Search for the cell housing the specified text and yield its (x, y) center coordinate. 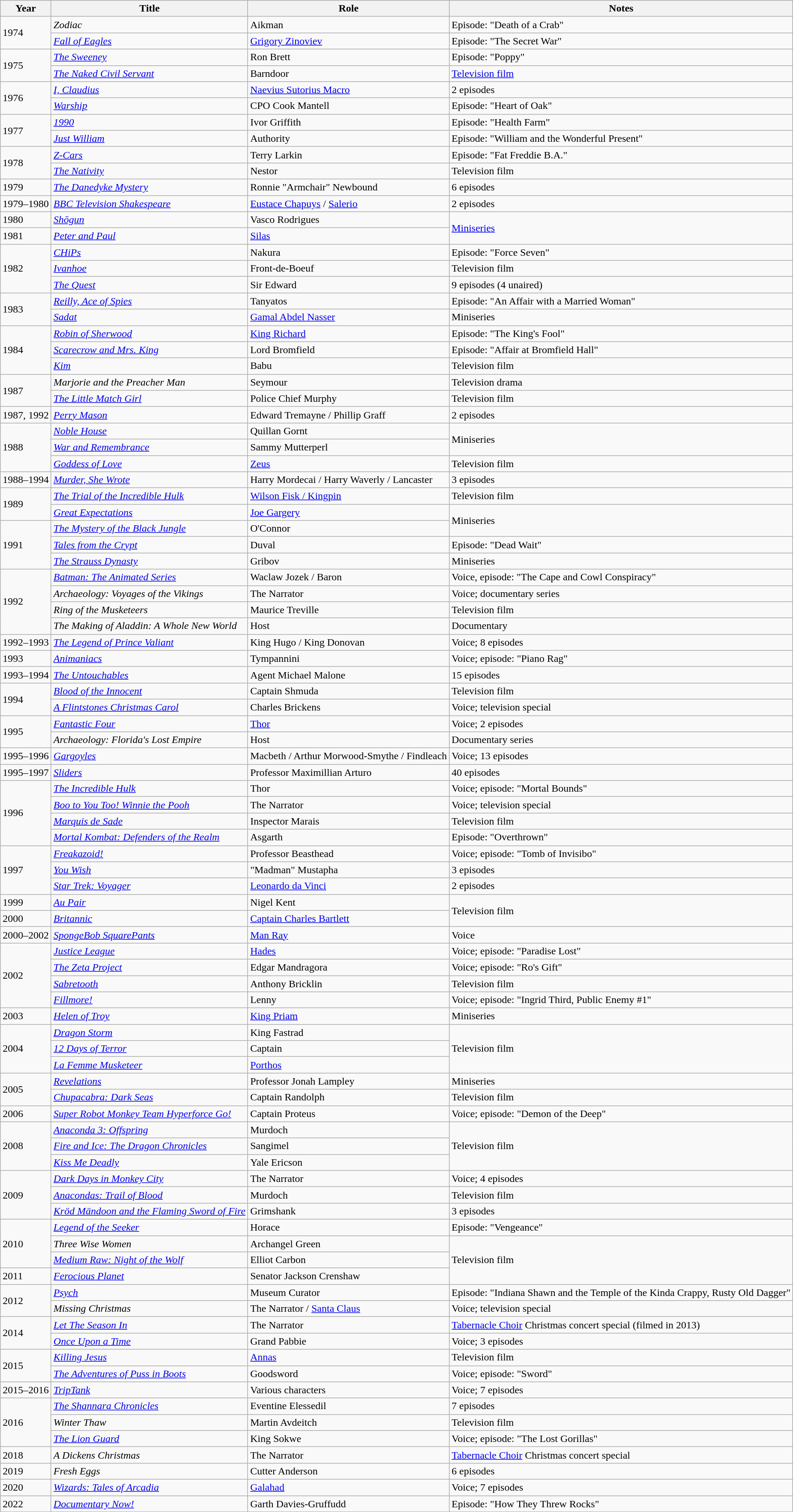
Episode: "Vengeance" (621, 1227)
"Madman" Mustapha (348, 870)
1996 (26, 813)
Documentary series (621, 740)
The Narrator / Santa Claus (348, 1309)
The Trial of the Incredible Hulk (149, 496)
Sadat (149, 317)
Super Robot Monkey Team Hyperforce Go! (149, 1114)
King Hugo / King Donovan (348, 642)
1976 (26, 98)
Anthony Bricklin (348, 983)
Episode: "The Secret War" (621, 41)
Voice; episode: "Sword" (621, 1374)
Voice; episode: "Tomb of Invisibo" (621, 854)
1983 (26, 309)
Fantastic Four (149, 724)
Kim (149, 366)
2016 (26, 1422)
40 episodes (621, 772)
Macbeth / Arthur Morwood-Smythe / Findleach (348, 756)
Marquis de Sade (149, 821)
Cutter Anderson (348, 1471)
Police Chief Murphy (348, 398)
2022 (26, 1503)
Let The Season In (149, 1325)
1987 (26, 390)
Role (348, 9)
Professor Maximillian Arturo (348, 772)
Babu (348, 366)
Medium Raw: Night of the Wolf (149, 1260)
1980 (26, 220)
Anacondas: Trail of Blood (149, 1195)
Various characters (348, 1390)
Shōgun (149, 220)
TripTank (149, 1390)
Inspector Marais (348, 821)
Winter Thaw (149, 1422)
Sliders (149, 772)
Martin Avdeitch (348, 1422)
1978 (26, 163)
Killing Jesus (149, 1357)
Garth Davies-Gruffudd (348, 1503)
Tabernacle Choir Christmas concert special (621, 1455)
Yale Ericson (348, 1162)
Ring of the Musketeers (149, 610)
2003 (26, 1016)
Sammy Mutterperl (348, 447)
Joe Gargery (348, 512)
9 episodes (4 unaired) (621, 285)
Warship (149, 106)
Voice; episode: "Demon of the Deep" (621, 1114)
Sangimel (348, 1146)
CHiPs (149, 252)
Episode: "Fat Freddie B.A." (621, 155)
Barndoor (348, 73)
Grigory Zinoviev (348, 41)
15 episodes (621, 675)
The Making of Aladdin: A Whole New World (149, 626)
Episode: "Affair at Bromfield Hall" (621, 350)
Goddess of Love (149, 463)
King Priam (348, 1016)
Marjorie and the Preacher Man (149, 382)
Voice; documentary series (621, 594)
Voice; 13 episodes (621, 756)
The Naked Civil Servant (149, 73)
Waclaw Jozek / Baron (348, 577)
2012 (26, 1301)
Fresh Eggs (149, 1471)
Voice; episode: "Paradise Lost" (621, 951)
Tympannini (348, 658)
Documentary Now! (149, 1503)
Ron Brett (348, 57)
Goodsword (348, 1374)
7 episodes (621, 1406)
Reilly, Ace of Spies (149, 301)
2019 (26, 1471)
Lord Bromfield (348, 350)
Hades (348, 951)
Mortal Kombat: Defenders of the Realm (149, 837)
Documentary (621, 626)
Year (26, 9)
Dragon Storm (149, 1032)
Episode: "Health Farm" (621, 122)
2015–2016 (26, 1390)
War and Remembrance (149, 447)
Front-de-Boeuf (348, 269)
2015 (26, 1366)
Quillan Gornt (348, 431)
Chupacabra: Dark Seas (149, 1097)
Britannic (149, 918)
Fall of Eagles (149, 41)
Elliot Carbon (348, 1260)
Helen of Troy (149, 1016)
Anaconda 3: Offspring (149, 1130)
Justice League (149, 951)
Ivor Griffith (348, 122)
Voice; 4 episodes (621, 1179)
Voice; 8 episodes (621, 642)
Archangel Green (348, 1244)
2005 (26, 1089)
Man Ray (348, 935)
The Legend of Prince Valiant (149, 642)
Ferocious Planet (149, 1276)
Asgarth (348, 837)
Episode: "Poppy" (621, 57)
1981 (26, 236)
Notes (621, 9)
Tanyatos (348, 301)
Batman: The Animated Series (149, 577)
2014 (26, 1333)
Wizards: Tales of Arcadia (149, 1487)
CPO Cook Mantell (348, 106)
Captain Randolph (348, 1097)
Vasco Rodrigues (348, 220)
Kröd Mändoon and the Flaming Sword of Fire (149, 1211)
Episode: "Force Seven" (621, 252)
Authority (348, 138)
Nigel Kent (348, 902)
The Little Match Girl (149, 398)
Episode: "Death of a Crab" (621, 25)
1993 (26, 658)
Noble House (149, 431)
Archaeology: Florida's Lost Empire (149, 740)
A Dickens Christmas (149, 1455)
Scarecrow and Mrs. King (149, 350)
Once Upon a Time (149, 1341)
Episode: "Heart of Oak" (621, 106)
Charles Brickens (348, 707)
Professor Beasthead (348, 854)
Captain Proteus (348, 1114)
Episode: "How They Threw Rocks" (621, 1503)
Missing Christmas (149, 1309)
Robin of Sherwood (149, 333)
Ronnie "Armchair" Newbound (348, 187)
Voice; episode: "Ingrid Third, Public Enemy #1" (621, 1000)
Episode: "Indiana Shawn and the Temple of the Kinda Crappy, Rusty Old Dagger" (621, 1293)
Duval (348, 545)
1992 (26, 602)
1988–1994 (26, 480)
The Mystery of the Black Jungle (149, 529)
King Sokwe (348, 1439)
1975 (26, 65)
I, Claudius (149, 90)
Wilson Fisk / Kingpin (348, 496)
1999 (26, 902)
Captain Charles Bartlett (348, 918)
Lenny (348, 1000)
Horace (348, 1227)
Museum Curator (348, 1293)
1990 (149, 122)
Ivanhoe (149, 269)
1992–1993 (26, 642)
Nestor (348, 171)
Fillmore! (149, 1000)
Archaeology: Voyages of the Vikings (149, 594)
Nakura (348, 252)
Voice; episode: "Mortal Bounds" (621, 789)
You Wish (149, 870)
The Zeta Project (149, 967)
1988 (26, 447)
Star Trek: Voyager (149, 886)
Fire and Ice: The Dragon Chronicles (149, 1146)
Gargoyles (149, 756)
1995–1996 (26, 756)
1987, 1992 (26, 415)
Voice; 2 episodes (621, 724)
Sabretooth (149, 983)
2010 (26, 1243)
Animaniacs (149, 658)
2000–2002 (26, 935)
Tabernacle Choir Christmas concert special (filmed in 2013) (621, 1325)
12 Days of Terror (149, 1049)
O'Connor (348, 529)
1989 (26, 504)
Freakazoid! (149, 854)
Boo to You Too! Winnie the Pooh (149, 805)
Gribov (348, 561)
Peter and Paul (149, 236)
Blood of the Innocent (149, 691)
Voice (621, 935)
Maurice Treville (348, 610)
2004 (26, 1049)
The Nativity (149, 171)
Sir Edward (348, 285)
Episode: "William and the Wonderful Present" (621, 138)
1974 (26, 33)
1979–1980 (26, 204)
Terry Larkin (348, 155)
King Richard (348, 333)
1979 (26, 187)
Silas (348, 236)
Z-Cars (149, 155)
Voice; episode: "Piano Rag" (621, 658)
Great Expectations (149, 512)
Porthos (348, 1065)
The Untouchables (149, 675)
Kiss Me Deadly (149, 1162)
Edward Tremayne / Phillip Graff (348, 415)
Aikman (348, 25)
Voice; episode: "Ro's Gift" (621, 967)
2006 (26, 1114)
Voice; episode: "The Lost Gorillas" (621, 1439)
Grand Pabbie (348, 1341)
The Strauss Dynasty (149, 561)
Legend of the Seeker (149, 1227)
King Fastrad (348, 1032)
Tales from the Crypt (149, 545)
Episode: "Dead Wait" (621, 545)
Naevius Sutorius Macro (348, 90)
The Lion Guard (149, 1439)
2009 (26, 1195)
Murder, She Wrote (149, 480)
Episode: "Overthrown" (621, 837)
The Danedyke Mystery (149, 187)
Episode: "The King's Fool" (621, 333)
Galahad (348, 1487)
Senator Jackson Crenshaw (348, 1276)
BBC Television Shakespeare (149, 204)
The Sweeney (149, 57)
Just William (149, 138)
Captain Shmuda (348, 691)
Three Wise Women (149, 1244)
Annas (348, 1357)
Edgar Mandragora (348, 967)
Eustace Chapuys / Salerio (348, 204)
A Flintstones Christmas Carol (149, 707)
Zodiac (149, 25)
2000 (26, 918)
Leonardo da Vinci (348, 886)
Perry Mason (149, 415)
Episode: "An Affair with a Married Woman" (621, 301)
Revelations (149, 1081)
Eventine Elessedil (348, 1406)
SpongeBob SquarePants (149, 935)
2018 (26, 1455)
1993–1994 (26, 675)
1994 (26, 699)
1982 (26, 269)
1995–1997 (26, 772)
2011 (26, 1276)
Dark Days in Monkey City (149, 1179)
The Incredible Hulk (149, 789)
The Quest (149, 285)
Seymour (348, 382)
Harry Mordecai / Harry Waverly / Lancaster (348, 480)
Zeus (348, 463)
Agent Michael Malone (348, 675)
1997 (26, 870)
Captain (348, 1049)
1991 (26, 545)
Voice, episode: "The Cape and Cowl Conspiracy" (621, 577)
Au Pair (149, 902)
Title (149, 9)
La Femme Musketeer (149, 1065)
1995 (26, 732)
Professor Jonah Lampley (348, 1081)
1984 (26, 350)
2002 (26, 975)
2020 (26, 1487)
Television drama (621, 382)
1977 (26, 130)
The Adventures of Puss in Boots (149, 1374)
Psych (149, 1293)
Grimshank (348, 1211)
The Shannara Chronicles (149, 1406)
Gamal Abdel Nasser (348, 317)
Voice; 3 episodes (621, 1341)
2008 (26, 1146)
